Output the (x, y) coordinate of the center of the cell containing the given text.  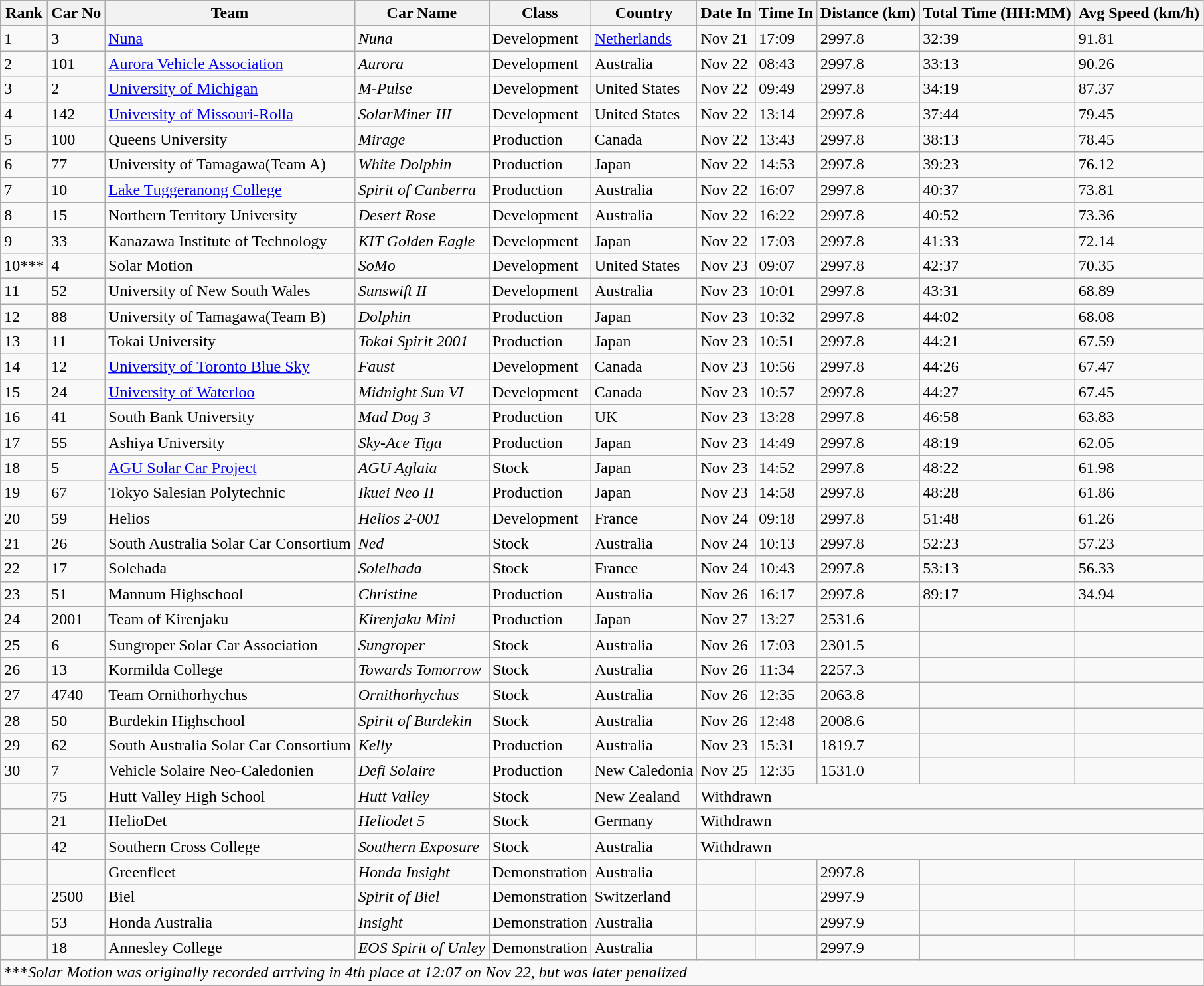
Towards Tomorrow (421, 669)
61.98 (1139, 468)
33 (76, 240)
2257.3 (867, 669)
15:31 (786, 746)
10:13 (786, 543)
16:17 (786, 594)
46:58 (997, 417)
101 (76, 64)
52:23 (997, 543)
Ned (421, 543)
89:17 (997, 594)
University of Tamagawa(Team A) (230, 165)
75 (76, 796)
50 (76, 720)
Switzerland (644, 897)
16:07 (786, 190)
Nov 25 (726, 771)
Time In (786, 13)
Annesley College (230, 948)
16 (24, 417)
Class (540, 13)
67 (76, 493)
38:13 (997, 139)
16:22 (786, 215)
40:52 (997, 215)
53:13 (997, 569)
Honda Insight (421, 872)
Tokai University (230, 342)
Heliodet 5 (421, 821)
62 (76, 746)
Rank (24, 13)
Tokai Spirit 2001 (421, 342)
41:33 (997, 240)
10:51 (786, 342)
Avg Speed (km/h) (1139, 13)
2001 (76, 619)
Dolphin (421, 317)
43:31 (997, 291)
8 (24, 215)
2500 (76, 897)
Car Name (421, 13)
Team (230, 13)
Lake Tuggeranong College (230, 190)
Aurora Vehicle Association (230, 64)
61.26 (1139, 518)
10 (76, 190)
SolarMiner III (421, 114)
68.08 (1139, 317)
87.37 (1139, 89)
34:19 (997, 89)
Ashiya University (230, 443)
KIT Golden Eagle (421, 240)
Tokyo Salesian Polytechnic (230, 493)
AGU Aglaia (421, 468)
19 (24, 493)
Mad Dog 3 (421, 417)
UK (644, 417)
27 (24, 695)
University of Tamagawa(Team B) (230, 317)
09:49 (786, 89)
University of New South Wales (230, 291)
1531.0 (867, 771)
Nov 21 (726, 38)
Vehicle Solaire Neo-Caledonien (230, 771)
11:34 (786, 669)
Country (644, 13)
72.14 (1139, 240)
88 (76, 317)
39:23 (997, 165)
Sunswift II (421, 291)
Biel (230, 897)
HelioDet (230, 821)
Midnight Sun VI (421, 392)
29 (24, 746)
14 (24, 367)
67.47 (1139, 367)
AGU Solar Car Project (230, 468)
12:48 (786, 720)
Kirenjaku Mini (421, 619)
28 (24, 720)
Hutt Valley (421, 796)
14:49 (786, 443)
Spirit of Biel (421, 897)
68.89 (1139, 291)
76.12 (1139, 165)
New Zealand (644, 796)
Ornithorhychus (421, 695)
Solelhada (421, 569)
2301.5 (867, 644)
44:02 (997, 317)
48:28 (997, 493)
Sungroper (421, 644)
2008.6 (867, 720)
Greenfleet (230, 872)
79.45 (1139, 114)
Christine (421, 594)
Burdekin Highschool (230, 720)
13:43 (786, 139)
Solar Motion (230, 265)
67.45 (1139, 392)
67.59 (1139, 342)
Date In (726, 13)
44:21 (997, 342)
Desert Rose (421, 215)
Nov 27 (726, 619)
90.26 (1139, 64)
55 (76, 443)
56.33 (1139, 569)
University of Waterloo (230, 392)
62.05 (1139, 443)
University of Toronto Blue Sky (230, 367)
SoMo (421, 265)
32:39 (997, 38)
Northern Territory University (230, 215)
1 (24, 38)
***Solar Motion was originally recorded arriving in 4th place at 12:07 on Nov 22, but was later penalized (602, 973)
Distance (km) (867, 13)
Ikuei Neo II (421, 493)
Southern Exposure (421, 847)
Queens University (230, 139)
2063.8 (867, 695)
77 (76, 165)
Solehada (230, 569)
44:27 (997, 392)
70.35 (1139, 265)
Aurora (421, 64)
9 (24, 240)
10:43 (786, 569)
New Caledonia (644, 771)
100 (76, 139)
Defi Solaire (421, 771)
10*** (24, 265)
30 (24, 771)
Car No (76, 13)
EOS Spirit of Unley (421, 948)
1819.7 (867, 746)
14:52 (786, 468)
Spirit of Burdekin (421, 720)
23 (24, 594)
University of Missouri-Rolla (230, 114)
13:14 (786, 114)
10:01 (786, 291)
Kelly (421, 746)
Hutt Valley High School (230, 796)
14:53 (786, 165)
59 (76, 518)
142 (76, 114)
Team of Kirenjaku (230, 619)
Spirit of Canberra (421, 190)
14:58 (786, 493)
Germany (644, 821)
17:09 (786, 38)
Mannum Highschool (230, 594)
48:22 (997, 468)
10:32 (786, 317)
Total Time (HH:MM) (997, 13)
M-Pulse (421, 89)
Sky-Ace Tiga (421, 443)
09:07 (786, 265)
White Dolphin (421, 165)
20 (24, 518)
08:43 (786, 64)
Faust (421, 367)
Netherlands (644, 38)
Sungroper Solar Car Association (230, 644)
4740 (76, 695)
2531.6 (867, 619)
42:37 (997, 265)
13:27 (786, 619)
73.81 (1139, 190)
57.23 (1139, 543)
41 (76, 417)
Kanazawa Institute of Technology (230, 240)
53 (76, 922)
22 (24, 569)
Team Ornithorhychus (230, 695)
25 (24, 644)
52 (76, 291)
University of Michigan (230, 89)
78.45 (1139, 139)
63.83 (1139, 417)
61.86 (1139, 493)
Southern Cross College (230, 847)
10:56 (786, 367)
40:37 (997, 190)
Helios 2-001 (421, 518)
44:26 (997, 367)
91.81 (1139, 38)
09:18 (786, 518)
13:28 (786, 417)
51 (76, 594)
33:13 (997, 64)
34.94 (1139, 594)
42 (76, 847)
73.36 (1139, 215)
Honda Australia (230, 922)
Mirage (421, 139)
South Bank University (230, 417)
10:57 (786, 392)
51:48 (997, 518)
Insight (421, 922)
Helios (230, 518)
48:19 (997, 443)
Kormilda College (230, 669)
37:44 (997, 114)
